From the cell containing the given text, extract its center point as (x, y) coordinate. 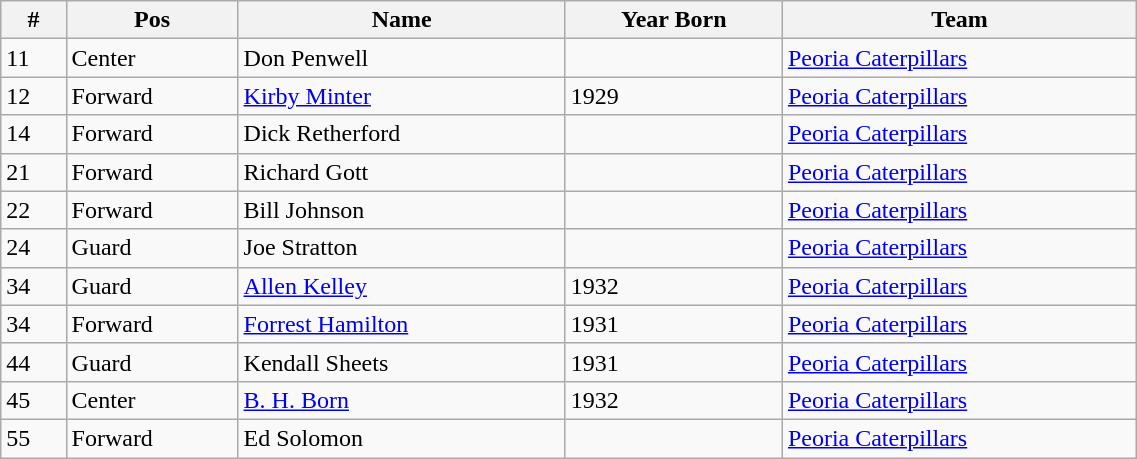
Kendall Sheets (402, 362)
55 (34, 438)
Ed Solomon (402, 438)
Forrest Hamilton (402, 324)
Bill Johnson (402, 210)
B. H. Born (402, 400)
# (34, 20)
Don Penwell (402, 58)
Kirby Minter (402, 96)
11 (34, 58)
Allen Kelley (402, 286)
Team (959, 20)
14 (34, 134)
Year Born (674, 20)
Pos (152, 20)
Dick Retherford (402, 134)
1929 (674, 96)
12 (34, 96)
22 (34, 210)
21 (34, 172)
Name (402, 20)
24 (34, 248)
44 (34, 362)
45 (34, 400)
Richard Gott (402, 172)
Joe Stratton (402, 248)
